For the text-containing cell, return its midpoint in [X, Y] coordinate format. 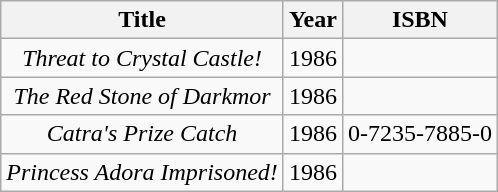
Title [142, 20]
Princess Adora Imprisoned! [142, 172]
Catra's Prize Catch [142, 134]
Year [312, 20]
ISBN [420, 20]
0-7235-7885-0 [420, 134]
The Red Stone of Darkmor [142, 96]
Threat to Crystal Castle! [142, 58]
